Capture the cell that displays the provided text and extract its (X, Y) central coordinate. 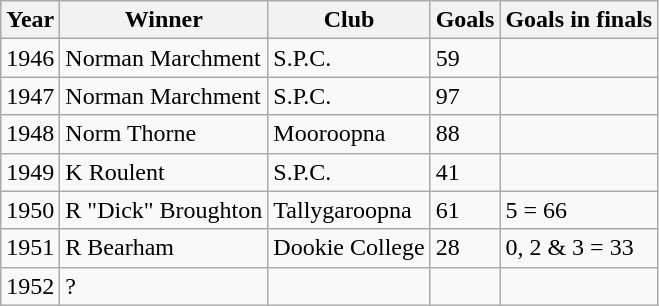
Winner (164, 20)
Mooroopna (349, 134)
1946 (30, 58)
97 (465, 96)
1952 (30, 286)
1948 (30, 134)
5 = 66 (579, 210)
Goals (465, 20)
Goals in finals (579, 20)
R "Dick" Broughton (164, 210)
88 (465, 134)
Club (349, 20)
K Roulent (164, 172)
1950 (30, 210)
41 (465, 172)
Tallygaroopna (349, 210)
28 (465, 248)
59 (465, 58)
1949 (30, 172)
0, 2 & 3 = 33 (579, 248)
1947 (30, 96)
R Bearham (164, 248)
? (164, 286)
Norm Thorne (164, 134)
61 (465, 210)
1951 (30, 248)
Dookie College (349, 248)
Year (30, 20)
